Return the [X, Y] coordinate for the center point of the cell that contains the specified text.  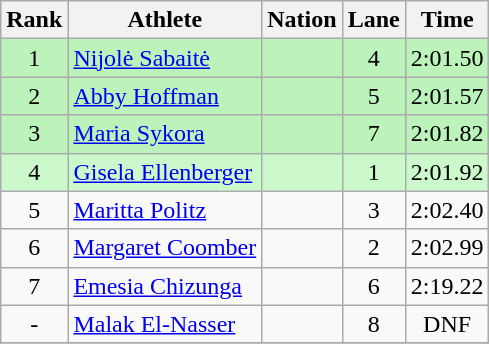
Nijolė Sabaitė [165, 58]
Malak El-Nasser [165, 324]
Nation [302, 20]
Lane [374, 20]
Maria Sykora [165, 134]
- [34, 324]
Gisela Ellenberger [165, 172]
Athlete [165, 20]
DNF [447, 324]
Abby Hoffman [165, 96]
Maritta Politz [165, 210]
2:02.40 [447, 210]
Time [447, 20]
2:01.50 [447, 58]
8 [374, 324]
Margaret Coomber [165, 248]
Rank [34, 20]
Emesia Chizunga [165, 286]
2:02.99 [447, 248]
2:19.22 [447, 286]
2:01.82 [447, 134]
2:01.92 [447, 172]
2:01.57 [447, 96]
